Locate the cell with the specified text and output its [x, y] center coordinate. 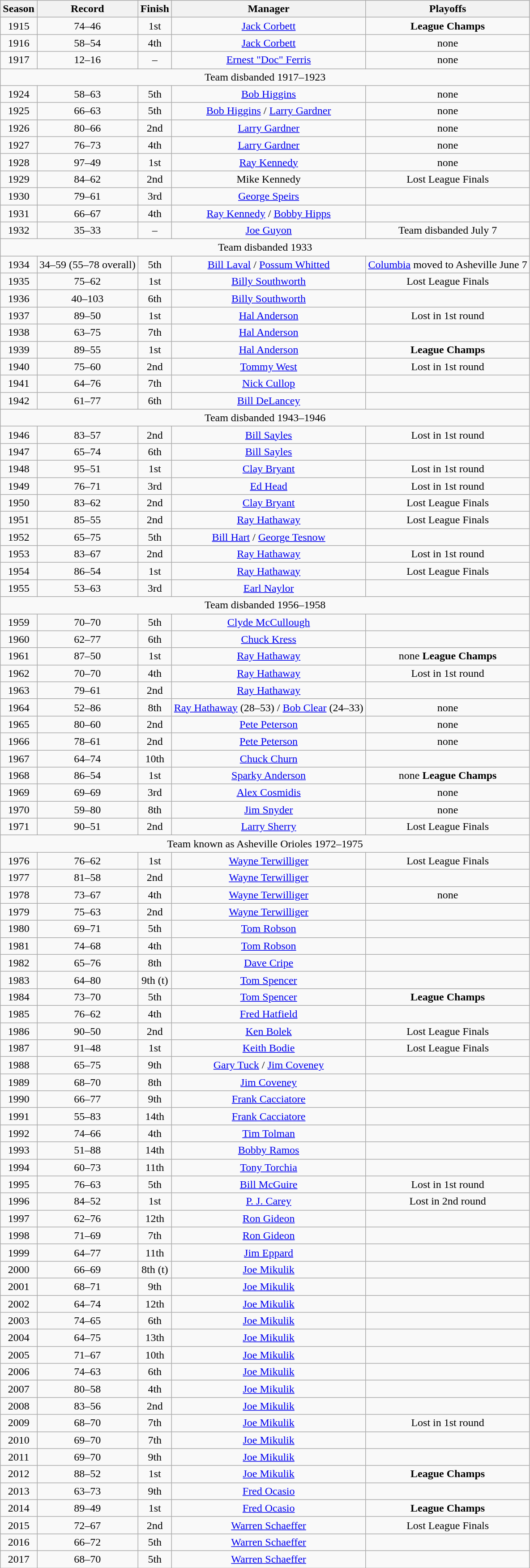
2000 [19, 1269]
1966 [19, 741]
75–60 [87, 367]
Bobby Ramos [269, 1150]
71–67 [87, 1355]
76–73 [87, 145]
Bill DeLancey [269, 401]
Jim Coveney [269, 1082]
87–50 [87, 656]
1976 [19, 861]
1996 [19, 1201]
1950 [19, 503]
69–71 [87, 929]
1988 [19, 1065]
2005 [19, 1355]
2013 [19, 1491]
83–62 [87, 503]
1971 [19, 827]
1963 [19, 690]
62–77 [87, 639]
Columbia moved to Asheville June 7 [448, 265]
Finish [155, 9]
9th (t) [155, 980]
51–88 [87, 1150]
2012 [19, 1474]
84–62 [87, 179]
2004 [19, 1338]
Fred Hatfield [269, 1014]
73–70 [87, 997]
Earl Naylor [269, 588]
74–63 [87, 1372]
Record [87, 9]
1937 [19, 316]
76–63 [87, 1184]
Jim Snyder [269, 810]
Ray Kennedy / Bobby Hipps [269, 214]
1936 [19, 299]
61–77 [87, 401]
1989 [19, 1082]
Bill McGuire [269, 1184]
80–66 [87, 128]
Chuck Kress [269, 639]
1934 [19, 265]
Manager [269, 9]
55–83 [87, 1116]
66–77 [87, 1099]
65–74 [87, 452]
1987 [19, 1048]
74–46 [87, 26]
90–50 [87, 1031]
Team disbanded July 7 [448, 231]
90–51 [87, 827]
1924 [19, 94]
Jim Eppard [269, 1252]
1967 [19, 759]
72–67 [87, 1525]
Ray Hathaway (28–53) / Bob Clear (24–33) [269, 707]
P. J. Carey [269, 1201]
53–63 [87, 588]
1952 [19, 537]
2014 [19, 1508]
1983 [19, 980]
91–48 [87, 1048]
74–66 [87, 1133]
1984 [19, 997]
1985 [19, 1014]
Joe Guyon [269, 231]
Team disbanded 1956–1958 [265, 605]
Bill Hart / George Tesnow [269, 537]
Tony Torchia [269, 1167]
1915 [19, 26]
12–16 [87, 60]
1946 [19, 435]
64–76 [87, 384]
Gary Tuck / Jim Coveney [269, 1065]
Dave Cripe [269, 963]
Team disbanded 1933 [265, 248]
2011 [19, 1457]
83–67 [87, 554]
2017 [19, 1559]
Bob Higgins / Larry Gardner [269, 111]
1969 [19, 793]
1931 [19, 214]
1941 [19, 384]
1965 [19, 724]
64–80 [87, 980]
Alex Cosmidis [269, 793]
1991 [19, 1116]
68–71 [87, 1286]
66–63 [87, 111]
1961 [19, 656]
Ken Bolek [269, 1031]
97–49 [87, 162]
60–73 [87, 1167]
2016 [19, 1542]
2015 [19, 1525]
1940 [19, 367]
75–63 [87, 912]
35–33 [87, 231]
1970 [19, 810]
Nick Cullop [269, 384]
Chuck Churn [269, 759]
Team disbanded 1943–1946 [265, 418]
Mike Kennedy [269, 179]
1916 [19, 43]
Team disbanded 1917–1923 [265, 77]
1939 [19, 350]
75–62 [87, 282]
65–76 [87, 963]
1927 [19, 145]
1942 [19, 401]
63–73 [87, 1491]
Team known as Asheville Orioles 1972–1975 [265, 844]
85–55 [87, 520]
1978 [19, 895]
52–86 [87, 707]
Bill Laval / Possum Whitted [269, 265]
40–103 [87, 299]
Keith Bodie [269, 1048]
1926 [19, 128]
1928 [19, 162]
64–77 [87, 1252]
62–76 [87, 1218]
81–58 [87, 878]
78–61 [87, 741]
Tommy West [269, 367]
58–54 [87, 43]
Sparky Anderson [269, 776]
66–69 [87, 1269]
1949 [19, 486]
1959 [19, 622]
1990 [19, 1099]
59–80 [87, 810]
1962 [19, 673]
89–50 [87, 316]
Season [19, 9]
66–67 [87, 214]
1953 [19, 554]
83–56 [87, 1406]
George Speirs [269, 196]
66–72 [87, 1542]
84–52 [87, 1201]
1979 [19, 912]
1925 [19, 111]
76–71 [87, 486]
71–69 [87, 1235]
1968 [19, 776]
1977 [19, 878]
2008 [19, 1406]
64–75 [87, 1338]
1964 [19, 707]
1954 [19, 571]
1948 [19, 469]
89–49 [87, 1508]
1986 [19, 1031]
74–68 [87, 946]
1932 [19, 231]
13th [155, 1338]
88–52 [87, 1474]
2003 [19, 1321]
95–51 [87, 469]
1980 [19, 929]
83–57 [87, 435]
2010 [19, 1440]
Tim Tolman [269, 1133]
1999 [19, 1252]
1935 [19, 282]
2009 [19, 1423]
2002 [19, 1304]
Ernest "Doc" Ferris [269, 60]
1982 [19, 963]
1994 [19, 1167]
Lost in 2nd round [448, 1201]
73–67 [87, 895]
2006 [19, 1372]
1947 [19, 452]
58–63 [87, 94]
8th (t) [155, 1269]
80–58 [87, 1389]
Bob Higgins [269, 94]
2001 [19, 1286]
Clyde McCullough [269, 622]
2007 [19, 1389]
34–59 (55–78 overall) [87, 265]
Ed Head [269, 486]
1938 [19, 333]
Playoffs [448, 9]
Larry Sherry [269, 827]
1997 [19, 1218]
1930 [19, 196]
1993 [19, 1150]
63–75 [87, 333]
1960 [19, 639]
89–55 [87, 350]
74–65 [87, 1321]
1951 [19, 520]
Ray Kennedy [269, 162]
1929 [19, 179]
1955 [19, 588]
1992 [19, 1133]
69–69 [87, 793]
1917 [19, 60]
1981 [19, 946]
1998 [19, 1235]
1995 [19, 1184]
80–60 [87, 724]
